For the text-containing cell, return its midpoint in (X, Y) coordinate format. 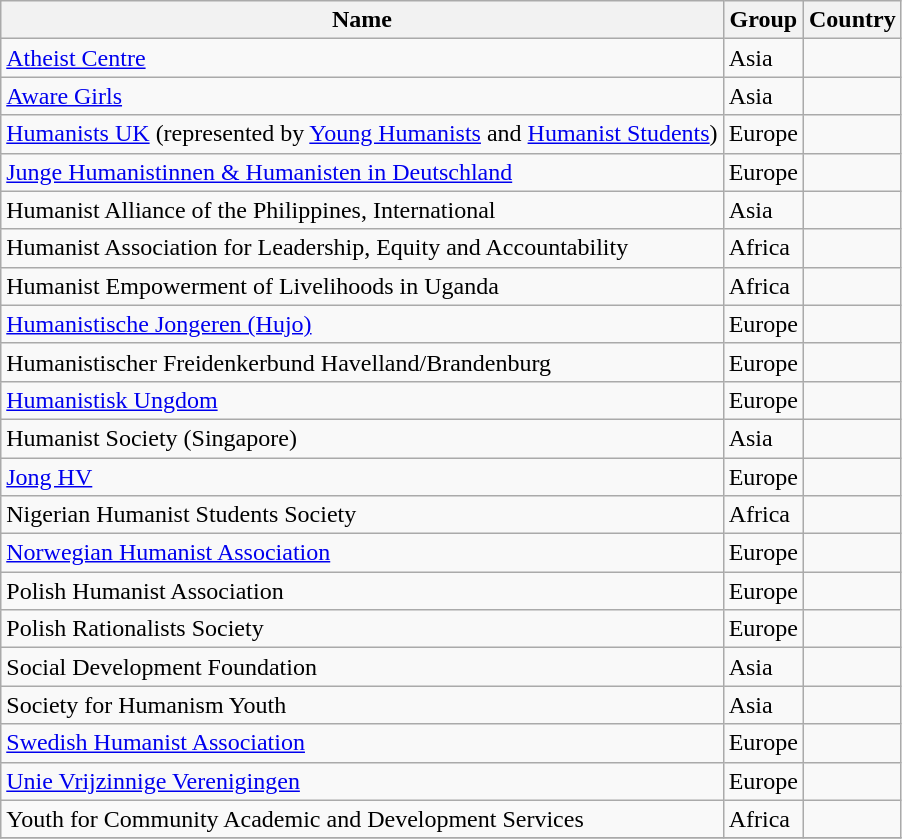
Humanist Alliance of the Philippines, International (362, 210)
Unie Vrijzinnige Verenigingen (362, 781)
Polish Humanist Association (362, 591)
Name (362, 20)
Society for Humanism Youth (362, 705)
Humanistisk Ungdom (362, 400)
Polish Rationalists Society (362, 629)
Aware Girls (362, 96)
Humanist Society (Singapore) (362, 438)
Group (763, 20)
Humanistischer Freidenkerbund Havelland/Brandenburg (362, 362)
Humanist Association for Leadership, Equity and Accountability (362, 248)
Humanistische Jongeren (Hujo) (362, 324)
Humanists UK (represented by Young Humanists and Humanist Students) (362, 134)
Swedish Humanist Association (362, 743)
Norwegian Humanist Association (362, 553)
Jong HV (362, 477)
Nigerian Humanist Students Society (362, 515)
Youth for Community Academic and Development Services (362, 819)
Humanist Empowerment of Livelihoods in Uganda (362, 286)
Atheist Centre (362, 58)
Social Development Foundation (362, 667)
Junge Humanistinnen & Humanisten in Deutschland (362, 172)
Country (853, 20)
